From the cell containing the given text, extract its center point as (X, Y) coordinate. 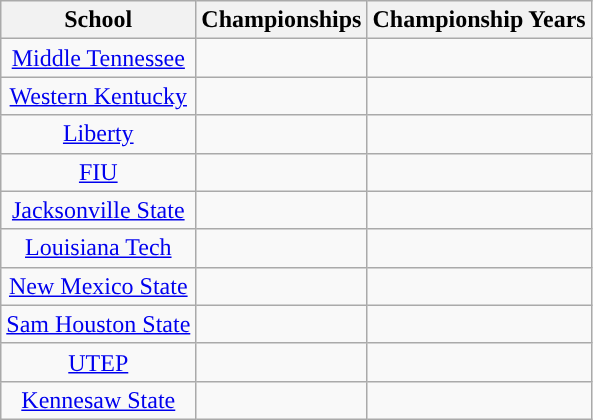
Sam Houston State (98, 324)
FIU (98, 172)
School (98, 20)
New Mexico State (98, 286)
Louisiana Tech (98, 248)
Liberty (98, 134)
Western Kentucky (98, 96)
Championships (282, 20)
Jacksonville State (98, 210)
Middle Tennessee (98, 58)
Championship Years (479, 20)
Kennesaw State (98, 400)
UTEP (98, 362)
